Scan for the cell matching the given text and deliver its [x, y] coordinate at center. 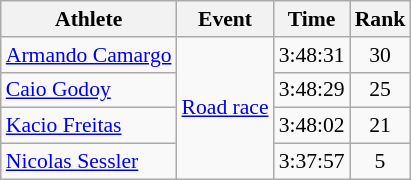
Caio Godoy [89, 90]
Road race [226, 108]
Nicolas Sessler [89, 162]
Kacio Freitas [89, 126]
Athlete [89, 19]
30 [380, 55]
3:48:31 [312, 55]
3:48:29 [312, 90]
3:37:57 [312, 162]
21 [380, 126]
3:48:02 [312, 126]
Rank [380, 19]
Event [226, 19]
Time [312, 19]
5 [380, 162]
25 [380, 90]
Armando Camargo [89, 55]
